Identify which cell holds the provided text, then report its (X, Y) central coordinate. 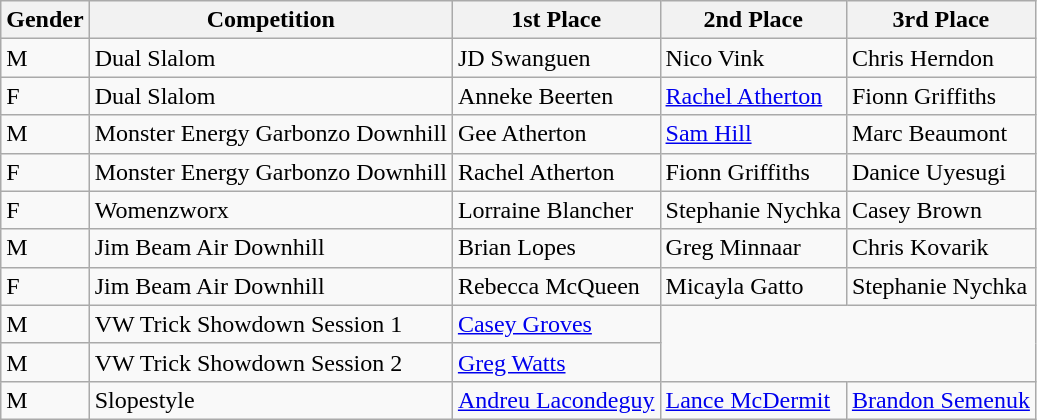
Anneke Beerten (556, 96)
Lorraine Blancher (556, 210)
Brandon Semenuk (940, 400)
Sam Hill (753, 134)
Brian Lopes (556, 248)
Gee Atherton (556, 134)
Slopestyle (270, 400)
Competition (270, 20)
Gender (45, 20)
Rebecca McQueen (556, 286)
Andreu Lacondeguy (556, 400)
Danice Uyesugi (940, 172)
3rd Place (940, 20)
Chris Herndon (940, 58)
VW Trick Showdown Session 2 (270, 362)
Lance McDermit (753, 400)
1st Place (556, 20)
Marc Beaumont (940, 134)
JD Swanguen (556, 58)
Greg Watts (556, 362)
Nico Vink (753, 58)
Womenzworx (270, 210)
Casey Groves (556, 324)
Greg Minnaar (753, 248)
Casey Brown (940, 210)
VW Trick Showdown Session 1 (270, 324)
Micayla Gatto (753, 286)
Chris Kovarik (940, 248)
2nd Place (753, 20)
